Provide the [x, y] coordinate of the cell's center where the given text is located.  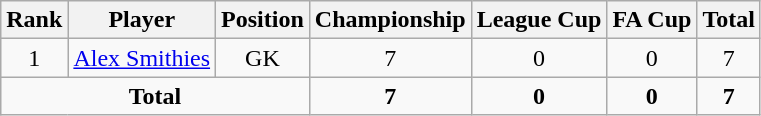
League Cup [539, 20]
FA Cup [652, 20]
Championship [390, 20]
Player [142, 20]
Rank [34, 20]
1 [34, 58]
GK [263, 58]
Position [263, 20]
Alex Smithies [142, 58]
